Determine the [X, Y] coordinate at the center of the cell enclosing the given text.  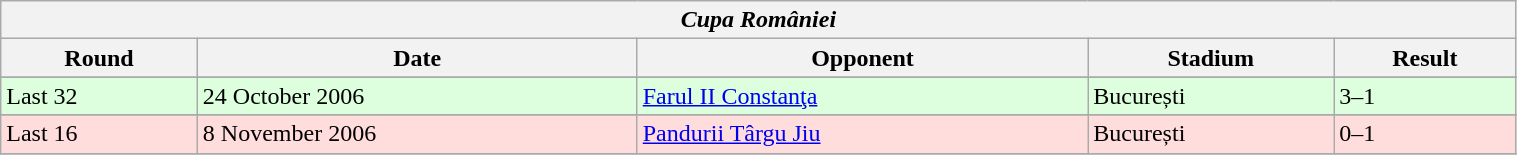
Date [417, 58]
Last 16 [100, 134]
3–1 [1425, 96]
Pandurii Târgu Jiu [862, 134]
0–1 [1425, 134]
Stadium [1211, 58]
Result [1425, 58]
24 October 2006 [417, 96]
Last 32 [100, 96]
Opponent [862, 58]
8 November 2006 [417, 134]
Farul II Constanţa [862, 96]
Cupa României [758, 20]
Round [100, 58]
